Return the (x, y) coordinate for the center point of the cell that contains the specified text.  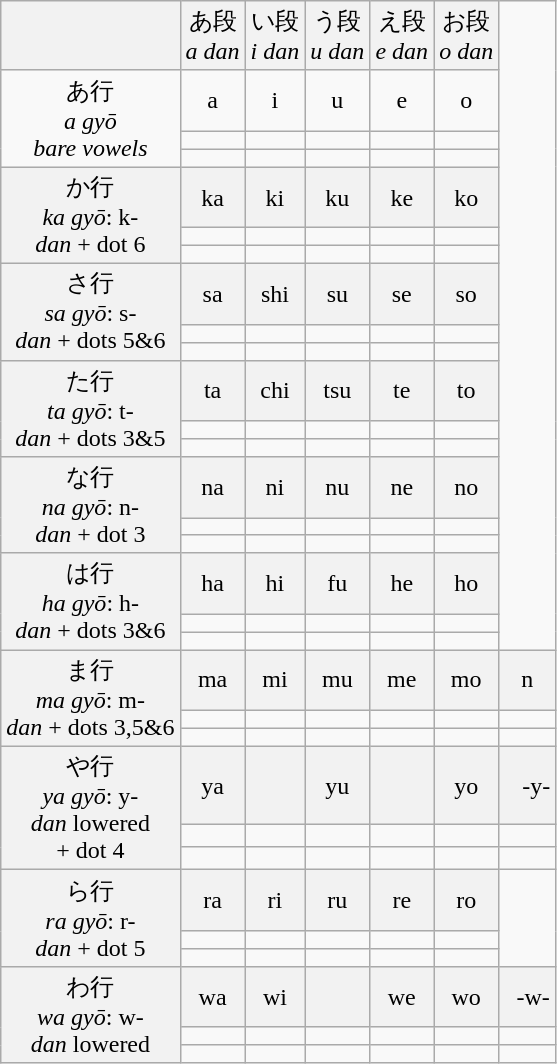
ne (402, 488)
ko (466, 198)
ru (338, 900)
hi (275, 584)
we (402, 996)
i (275, 100)
e (402, 100)
う段u dan (338, 36)
ki (275, 198)
ke (402, 198)
や行 ya gyō: y- dan lowered+ dot 4 (90, 808)
o (466, 100)
mo (466, 680)
n (528, 680)
sa (212, 294)
ri (275, 900)
mi (275, 680)
te (402, 390)
え段e dan (402, 36)
ku (338, 198)
か行 ka gyō: k- dan + dot 6 (90, 216)
na (212, 488)
se (402, 294)
to (466, 390)
-y- (528, 785)
ta (212, 390)
me (402, 680)
re (402, 900)
ka (212, 198)
no (466, 488)
wa (212, 996)
mu (338, 680)
ma (212, 680)
ni (275, 488)
su (338, 294)
u (338, 100)
ya (212, 785)
wo (466, 996)
so (466, 294)
ら行 ra gyō: r- dan + dot 5 (90, 918)
さ行 sa gyō: s- dan + dots 5&6 (90, 312)
ro (466, 900)
-w- (528, 996)
わ行 wa gyō: w- dan lowered (90, 1014)
は行 ha gyō: h- dan + dots 3&6 (90, 602)
nu (338, 488)
shi (275, 294)
な行 na gyō: n- dan + dot 3 (90, 506)
あ行 a gyō bare vowels (90, 118)
ま行 ma gyō: m- dan + dots 3,5&6 (90, 698)
た行 ta gyō: t- dan + dots 3&5 (90, 408)
fu (338, 584)
he (402, 584)
ho (466, 584)
yu (338, 785)
wi (275, 996)
tsu (338, 390)
chi (275, 390)
お段o dan (466, 36)
yo (466, 785)
ha (212, 584)
い段i dan (275, 36)
あ段a dan (212, 36)
a (212, 100)
ra (212, 900)
